From the cell containing the given text, extract its center point as (x, y) coordinate. 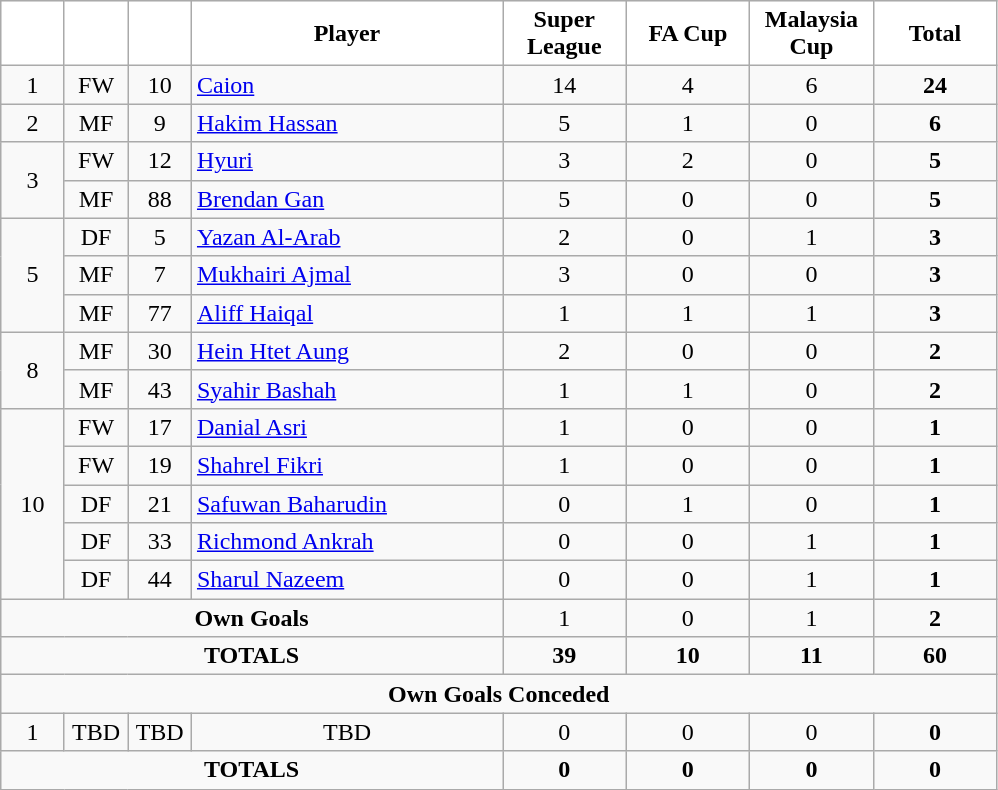
11 (812, 656)
33 (160, 542)
Hein Htet Aung (346, 351)
43 (160, 389)
Danial Asri (346, 427)
Own Goals (252, 618)
FA Cup (688, 34)
4 (688, 85)
Super League (564, 34)
44 (160, 580)
Malaysia Cup (812, 34)
Aliff Haiqal (346, 313)
24 (935, 85)
88 (160, 199)
Hyuri (346, 161)
Brendan Gan (346, 199)
30 (160, 351)
17 (160, 427)
Mukhairi Ajmal (346, 275)
Hakim Hassan (346, 123)
77 (160, 313)
Shahrel Fikri (346, 465)
9 (160, 123)
Syahir Bashah (346, 389)
Sharul Nazeem (346, 580)
7 (160, 275)
12 (160, 161)
14 (564, 85)
8 (33, 370)
Safuwan Baharudin (346, 503)
Player (346, 34)
Yazan Al-Arab (346, 237)
39 (564, 656)
Own Goals Conceded (499, 694)
60 (935, 656)
Total (935, 34)
Caion (346, 85)
Richmond Ankrah (346, 542)
19 (160, 465)
21 (160, 503)
